Identify which cell holds the provided text, then report its (X, Y) central coordinate. 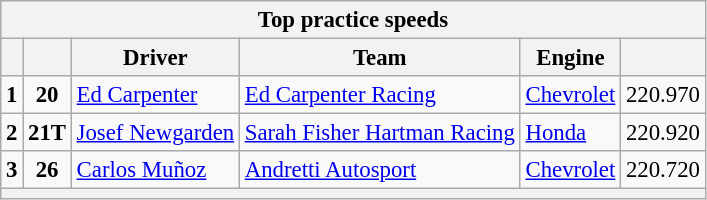
Top practice speeds (353, 20)
Carlos Muñoz (155, 170)
Andretti Autosport (380, 170)
1 (12, 95)
20 (48, 95)
3 (12, 170)
26 (48, 170)
Sarah Fisher Hartman Racing (380, 133)
Team (380, 58)
220.970 (664, 95)
Josef Newgarden (155, 133)
Ed Carpenter Racing (380, 95)
2 (12, 133)
220.720 (664, 170)
21T (48, 133)
220.920 (664, 133)
Driver (155, 58)
Engine (570, 58)
Ed Carpenter (155, 95)
Honda (570, 133)
